Provide the [x, y] coordinate of the cell's center where the given text is located.  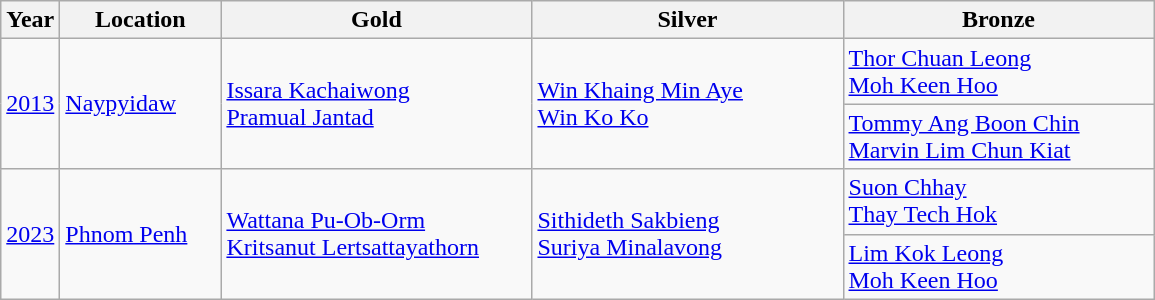
Suon Chhay Thay Tech Hok [998, 202]
Lim Kok Leong Moh Keen Hoo [998, 266]
2013 [30, 104]
Issara Kachaiwong Pramual Jantad [376, 104]
Thor Chuan Leong Moh Keen Hoo [998, 72]
Win Khaing Min Aye Win Ko Ko [688, 104]
Phnom Penh [140, 234]
Bronze [998, 20]
Silver [688, 20]
Wattana Pu-Ob-Orm Kritsanut Lertsattayathorn [376, 234]
Location [140, 20]
Naypyidaw [140, 104]
2023 [30, 234]
Tommy Ang Boon Chin Marvin Lim Chun Kiat [998, 136]
Gold [376, 20]
Year [30, 20]
Sithideth Sakbieng Suriya Minalavong [688, 234]
